Provide the (x, y) coordinate of the cell's center where the given text is located.  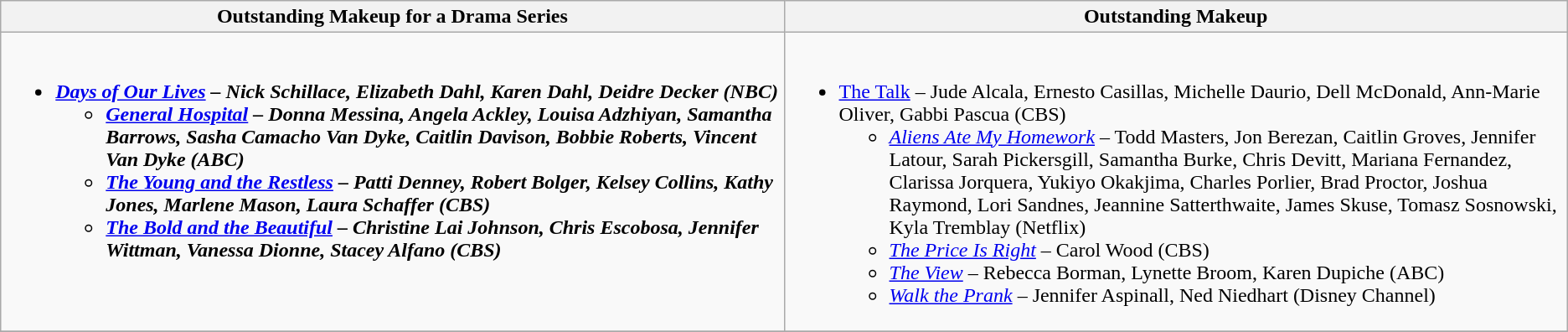
Outstanding Makeup (1176, 17)
Outstanding Makeup for a Drama Series (392, 17)
